Locate the cell with the specified text and output its (X, Y) center coordinate. 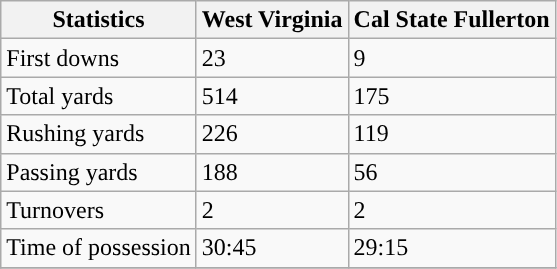
23 (272, 58)
Turnovers (99, 210)
188 (272, 172)
First downs (99, 58)
175 (452, 96)
Cal State Fullerton (452, 20)
West Virginia (272, 20)
Statistics (99, 20)
Passing yards (99, 172)
226 (272, 134)
Total yards (99, 96)
Time of possession (99, 248)
29:15 (452, 248)
9 (452, 58)
514 (272, 96)
30:45 (272, 248)
Rushing yards (99, 134)
56 (452, 172)
119 (452, 134)
